Return [x, y] of the center of cell containing provided text 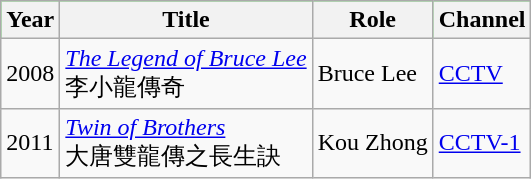
CCTV-1 [482, 143]
Year [30, 20]
Title [186, 20]
Twin of Brothers大唐雙龍傳之長生訣 [186, 143]
Role [372, 20]
Channel [482, 20]
CCTV [482, 74]
Kou Zhong [372, 143]
2008 [30, 74]
2011 [30, 143]
Bruce Lee [372, 74]
The Legend of Bruce Lee李小龍傳奇 [186, 74]
